Locate the cell with the specified text and output its (x, y) center coordinate. 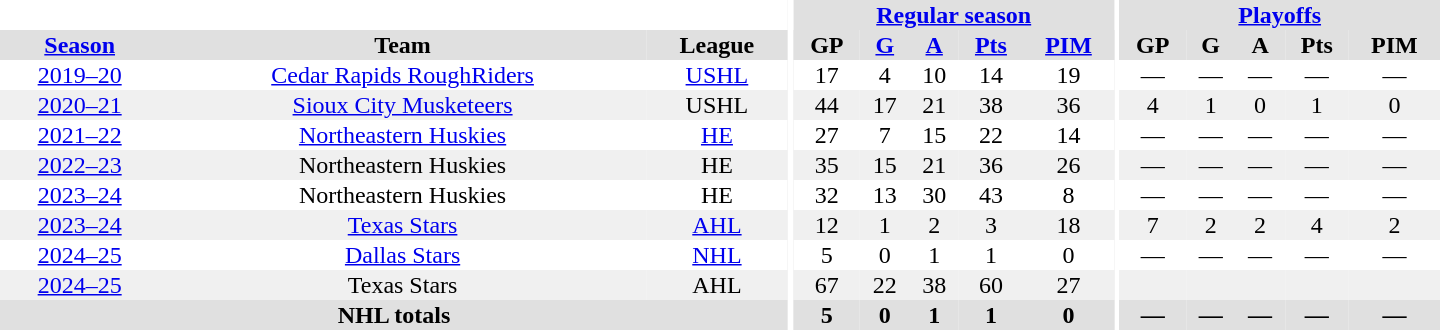
Playoffs (1280, 15)
Season (80, 45)
13 (884, 195)
67 (828, 285)
NHL (717, 255)
Dallas Stars (402, 255)
43 (991, 195)
30 (934, 195)
3 (991, 225)
18 (1068, 225)
12 (828, 225)
League (717, 45)
Cedar Rapids RoughRiders (402, 75)
2019–20 (80, 75)
44 (828, 105)
35 (828, 165)
2022–23 (80, 165)
10 (934, 75)
Team (402, 45)
8 (1068, 195)
2021–22 (80, 135)
2020–21 (80, 105)
NHL totals (394, 315)
32 (828, 195)
19 (1068, 75)
60 (991, 285)
Sioux City Musketeers (402, 105)
Regular season (954, 15)
26 (1068, 165)
